Capture the cell that displays the provided text and extract its (x, y) central coordinate. 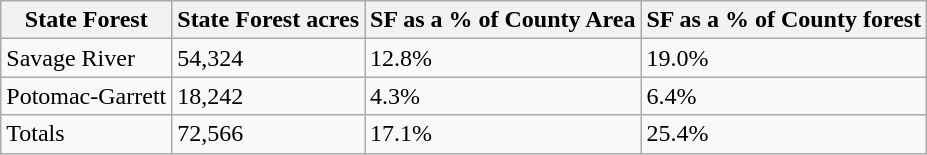
Potomac-Garrett (86, 96)
72,566 (268, 134)
25.4% (784, 134)
19.0% (784, 58)
Savage River (86, 58)
18,242 (268, 96)
6.4% (784, 96)
SF as a % of County forest (784, 20)
17.1% (503, 134)
State Forest (86, 20)
Totals (86, 134)
4.3% (503, 96)
SF as a % of County Area (503, 20)
54,324 (268, 58)
State Forest acres (268, 20)
12.8% (503, 58)
